Capture the cell that displays the provided text and extract its [x, y] central coordinate. 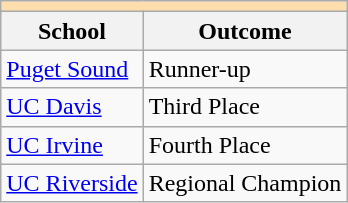
Outcome [245, 31]
Regional Champion [245, 183]
Puget Sound [72, 69]
UC Irvine [72, 145]
School [72, 31]
Third Place [245, 107]
UC Davis [72, 107]
UC Riverside [72, 183]
Fourth Place [245, 145]
Runner-up [245, 69]
